Search for the cell housing the specified text and yield its (x, y) center coordinate. 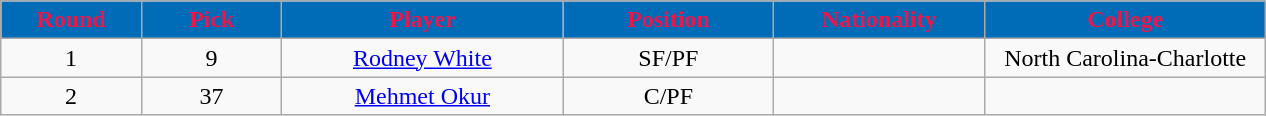
Position (668, 20)
North Carolina-Charlotte (1126, 58)
Pick (212, 20)
College (1126, 20)
Mehmet Okur (422, 96)
SF/PF (668, 58)
9 (212, 58)
2 (72, 96)
Player (422, 20)
Round (72, 20)
Nationality (880, 20)
1 (72, 58)
Rodney White (422, 58)
C/PF (668, 96)
37 (212, 96)
